Scan for the cell matching the given text and deliver its [x, y] coordinate at center. 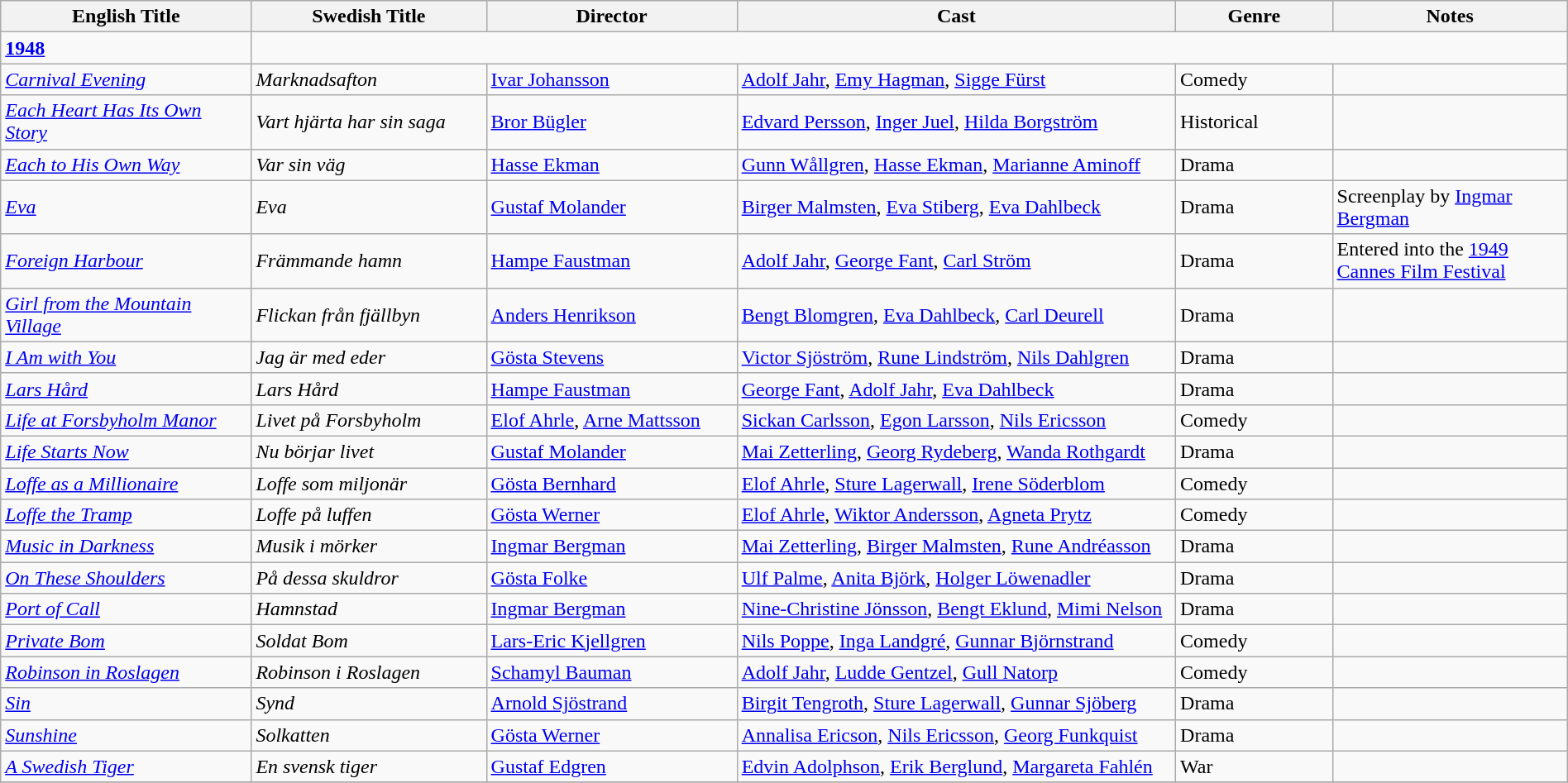
Screenplay by Ingmar Bergman [1450, 207]
Life at Forsbyholm Manor [126, 420]
George Fant, Adolf Jahr, Eva Dahlbeck [956, 389]
Port of Call [126, 609]
Livet på Forsbyholm [369, 420]
Robinson in Roslagen [126, 672]
Adolf Jahr, Emy Hagman, Sigge Fürst [956, 79]
Birger Malmsten, Eva Stiberg, Eva Dahlbeck [956, 207]
Robinson i Roslagen [369, 672]
Historical [1254, 122]
Mai Zetterling, Birger Malmsten, Rune Andréasson [956, 547]
Ivar Johansson [612, 79]
Jag är med eder [369, 357]
Bengt Blomgren, Eva Dahlbeck, Carl Deurell [956, 314]
Edvard Persson, Inger Juel, Hilda Borgström [956, 122]
Nine-Christine Jönsson, Bengt Eklund, Mimi Nelson [956, 609]
Bror Bügler [612, 122]
Sunshine [126, 735]
Vart hjärta har sin saga [369, 122]
Sin [126, 704]
English Title [126, 17]
Hasse Ekman [612, 165]
Arnold Sjöstrand [612, 704]
Marknadsafton [369, 79]
Nu börjar livet [369, 451]
Elof Ahrle, Arne Mattsson [612, 420]
A Swedish Tiger [126, 766]
Loffe as a Millionaire [126, 484]
Music in Darkness [126, 547]
Genre [1254, 17]
Soldat Bom [369, 641]
Gösta Stevens [612, 357]
Schamyl Bauman [612, 672]
Ulf Palme, Anita Björk, Holger Löwenadler [956, 578]
I Am with You [126, 357]
Edvin Adolphson, Erik Berglund, Margareta Fahlén [956, 766]
En svensk tiger [369, 766]
Anders Henrikson [612, 314]
Synd [369, 704]
Gösta Folke [612, 578]
Loffe som miljonär [369, 484]
Adolf Jahr, Ludde Gentzel, Gull Natorp [956, 672]
Swedish Title [369, 17]
Birgit Tengroth, Sture Lagerwall, Gunnar Sjöberg [956, 704]
Musik i mörker [369, 547]
Flickan från fjällbyn [369, 314]
War [1254, 766]
Entered into the 1949 Cannes Film Festival [1450, 261]
Var sin väg [369, 165]
Gustaf Edgren [612, 766]
Solkatten [369, 735]
Gösta Bernhard [612, 484]
Gunn Wållgren, Hasse Ekman, Marianne Aminoff [956, 165]
Adolf Jahr, George Fant, Carl Ström [956, 261]
1948 [126, 48]
Mai Zetterling, Georg Rydeberg, Wanda Rothgardt [956, 451]
Each to His Own Way [126, 165]
Private Bom [126, 641]
Notes [1450, 17]
Loffe på luffen [369, 515]
Cast [956, 17]
Each Heart Has Its Own Story [126, 122]
On These Shoulders [126, 578]
Hamnstad [369, 609]
Nils Poppe, Inga Landgré, Gunnar Björnstrand [956, 641]
Främmande hamn [369, 261]
På dessa skuldror [369, 578]
Loffe the Tramp [126, 515]
Life Starts Now [126, 451]
Elof Ahrle, Sture Lagerwall, Irene Söderblom [956, 484]
Director [612, 17]
Carnival Evening [126, 79]
Girl from the Mountain Village [126, 314]
Elof Ahrle, Wiktor Andersson, Agneta Prytz [956, 515]
Victor Sjöström, Rune Lindström, Nils Dahlgren [956, 357]
Annalisa Ericson, Nils Ericsson, Georg Funkquist [956, 735]
Lars-Eric Kjellgren [612, 641]
Foreign Harbour [126, 261]
Sickan Carlsson, Egon Larsson, Nils Ericsson [956, 420]
